Capture the cell that displays the provided text and extract its [x, y] central coordinate. 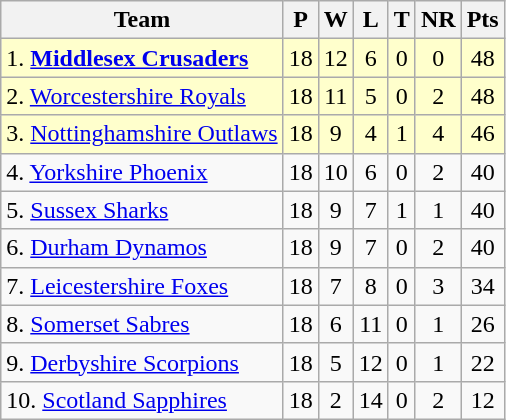
10. Scotland Sapphires [142, 400]
5. Sussex Sharks [142, 210]
4. Yorkshire Phoenix [142, 172]
Pts [482, 20]
P [300, 20]
6. Durham Dynamos [142, 248]
34 [482, 286]
8. Somerset Sabres [142, 324]
14 [370, 400]
7. Leicestershire Foxes [142, 286]
22 [482, 362]
W [336, 20]
3. Nottinghamshire Outlaws [142, 134]
9. Derbyshire Scorpions [142, 362]
10 [336, 172]
8 [370, 286]
26 [482, 324]
NR [438, 20]
1. Middlesex Crusaders [142, 58]
L [370, 20]
46 [482, 134]
2. Worcestershire Royals [142, 96]
3 [438, 286]
Team [142, 20]
T [402, 20]
